Pinpoint the cell where the given text exists, returning its (X, Y) midpoint coordinate. 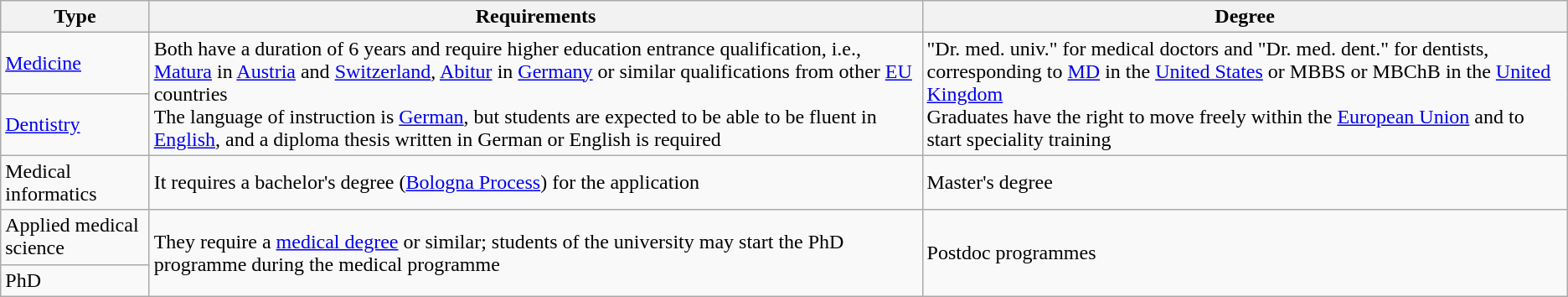
Medicine (75, 64)
Postdoc programmes (1245, 253)
Medical informatics (75, 183)
PhD (75, 280)
Type (75, 17)
Requirements (536, 17)
They require a medical degree or similar; students of the university may start the PhD programme during the medical programme (536, 253)
Master's degree (1245, 183)
Degree (1245, 17)
It requires a bachelor's degree (Bologna Process) for the application (536, 183)
Applied medical science (75, 237)
Dentistry (75, 124)
